Return [X, Y] of the center of cell containing provided text 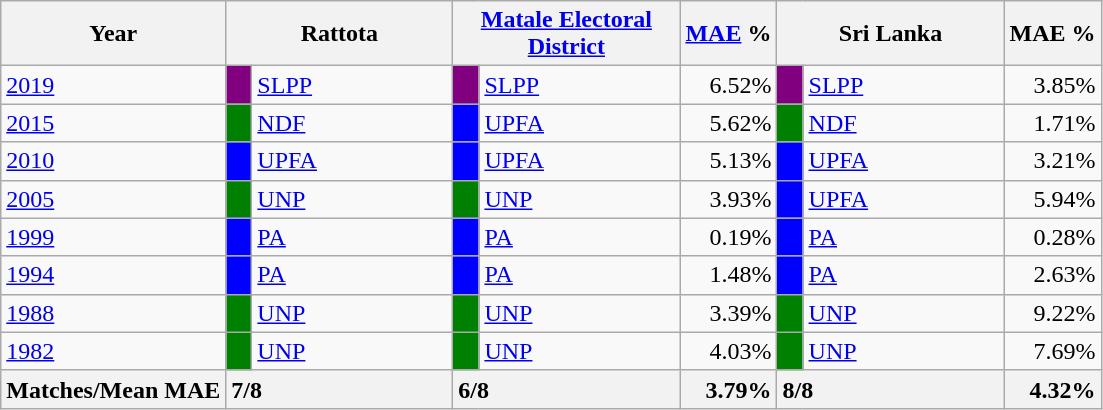
1.48% [728, 275]
2015 [114, 123]
Sri Lanka [890, 34]
1988 [114, 313]
1.71% [1052, 123]
5.94% [1052, 199]
1994 [114, 275]
3.21% [1052, 161]
Year [114, 34]
5.62% [728, 123]
3.93% [728, 199]
7.69% [1052, 351]
8/8 [890, 389]
2005 [114, 199]
9.22% [1052, 313]
2.63% [1052, 275]
3.85% [1052, 85]
4.32% [1052, 389]
6.52% [728, 85]
Matale Electoral District [566, 34]
3.39% [728, 313]
Rattota [340, 34]
5.13% [728, 161]
4.03% [728, 351]
2010 [114, 161]
3.79% [728, 389]
1982 [114, 351]
1999 [114, 237]
0.19% [728, 237]
7/8 [340, 389]
6/8 [566, 389]
Matches/Mean MAE [114, 389]
2019 [114, 85]
0.28% [1052, 237]
